Provide the [X, Y] coordinate of the cell's center where the given text is located.  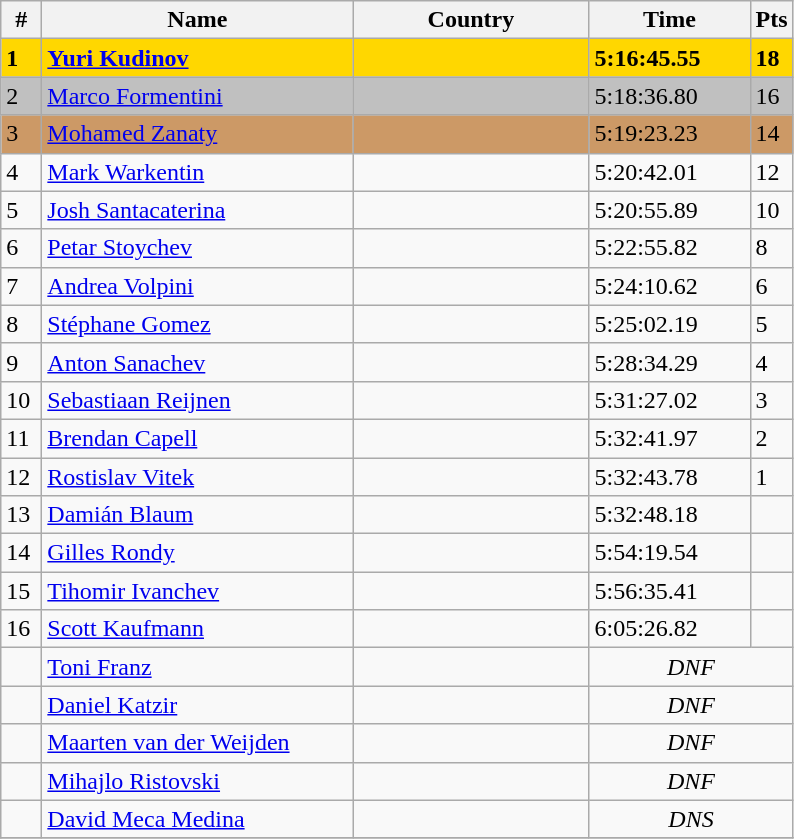
Stéphane Gomez [198, 324]
5:32:41.97 [670, 438]
5:54:19.54 [670, 553]
Pts [772, 20]
Mohamed Zanaty [198, 134]
Petar Stoychev [198, 248]
# [22, 20]
5:20:42.01 [670, 172]
5:28:34.29 [670, 362]
5:18:36.80 [670, 96]
Andrea Volpini [198, 286]
Scott Kaufmann [198, 629]
13 [22, 515]
5:31:27.02 [670, 400]
Daniel Katzir [198, 705]
Mark Warkentin [198, 172]
Mihajlo Ristovski [198, 781]
Yuri Kudinov [198, 58]
5:24:10.62 [670, 286]
Tihomir Ivanchev [198, 591]
Anton Sanachev [198, 362]
Toni Franz [198, 667]
15 [22, 591]
5:22:55.82 [670, 248]
11 [22, 438]
5:16:45.55 [670, 58]
5:32:43.78 [670, 477]
Country [471, 20]
Josh Santacaterina [198, 210]
6:05:26.82 [670, 629]
Damián Blaum [198, 515]
5:19:23.23 [670, 134]
David Meca Medina [198, 819]
Rostislav Vitek [198, 477]
Marco Formentini [198, 96]
Maarten van der Weijden [198, 743]
Gilles Rondy [198, 553]
Brendan Capell [198, 438]
18 [772, 58]
Sebastiaan Reijnen [198, 400]
5:32:48.18 [670, 515]
Time [670, 20]
5:25:02.19 [670, 324]
7 [22, 286]
5:56:35.41 [670, 591]
DNS [691, 819]
5:20:55.89 [670, 210]
9 [22, 362]
Name [198, 20]
